Capture the cell that displays the provided text and extract its (X, Y) central coordinate. 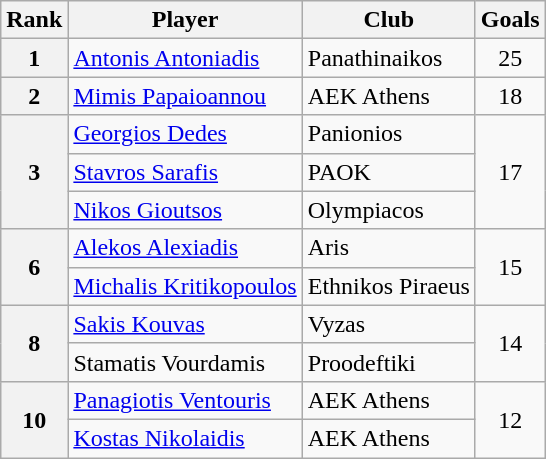
Georgios Dedes (185, 134)
8 (34, 343)
15 (510, 267)
17 (510, 172)
Mimis Papaioannou (185, 96)
Nikos Gioutsos (185, 210)
Vyzas (388, 324)
Proodeftiki (388, 362)
Sakis Kouvas (185, 324)
Antonis Antoniadis (185, 58)
Panathinaikos (388, 58)
Rank (34, 20)
Olympiacos (388, 210)
Alekos Alexiadis (185, 248)
12 (510, 419)
Michalis Kritikopoulos (185, 286)
1 (34, 58)
Club (388, 20)
Panionios (388, 134)
Ethnikos Piraeus (388, 286)
3 (34, 172)
6 (34, 267)
18 (510, 96)
Panagiotis Ventouris (185, 400)
Stamatis Vourdamis (185, 362)
Player (185, 20)
2 (34, 96)
25 (510, 58)
Aris (388, 248)
Kostas Nikolaidis (185, 438)
14 (510, 343)
Goals (510, 20)
10 (34, 419)
PAOK (388, 172)
Stavros Sarafis (185, 172)
